Provide the (x, y) coordinate of the cell's center where the given text is located.  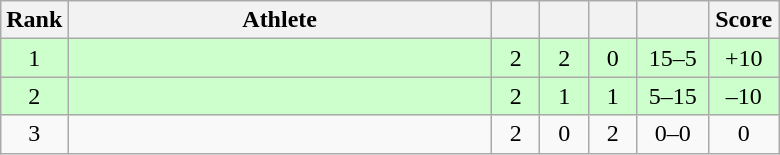
Athlete (280, 20)
Rank (34, 20)
–10 (744, 96)
Score (744, 20)
5–15 (672, 96)
0–0 (672, 134)
3 (34, 134)
15–5 (672, 58)
+10 (744, 58)
